Detect which cell encompasses the target text, then output its [X, Y] center coordinate. 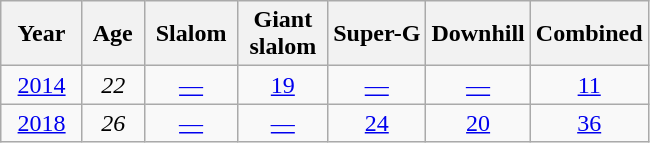
20 [478, 123]
36 [589, 123]
Super-G [377, 34]
11 [589, 85]
Year [42, 34]
22 [113, 85]
24 [377, 123]
19 [283, 85]
Slalom [191, 34]
Age [113, 34]
Giant slalom [283, 34]
Combined [589, 34]
2018 [42, 123]
2014 [42, 85]
26 [113, 123]
Downhill [478, 34]
